Detect which cell encompasses the target text, then output its (X, Y) center coordinate. 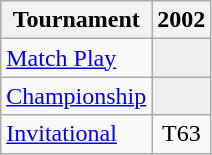
Invitational (76, 134)
Tournament (76, 20)
2002 (182, 20)
Championship (76, 96)
T63 (182, 134)
Match Play (76, 58)
